Identify which cell holds the provided text, then report its (x, y) central coordinate. 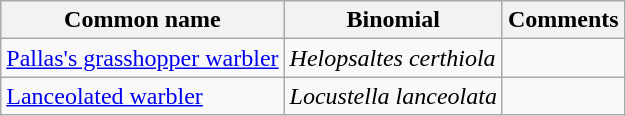
Locustella lanceolata (393, 96)
Helopsaltes certhiola (393, 58)
Binomial (393, 20)
Common name (142, 20)
Comments (563, 20)
Lanceolated warbler (142, 96)
Pallas's grasshopper warbler (142, 58)
